Scan for the cell matching the given text and deliver its (x, y) coordinate at center. 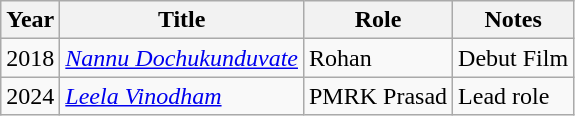
Title (182, 20)
Lead role (514, 96)
Nannu Dochukunduvate (182, 58)
Rohan (378, 58)
Role (378, 20)
2018 (30, 58)
2024 (30, 96)
PMRK Prasad (378, 96)
Notes (514, 20)
Year (30, 20)
Debut Film (514, 58)
Leela Vinodham (182, 96)
